For the text-containing cell, return its midpoint in (x, y) coordinate format. 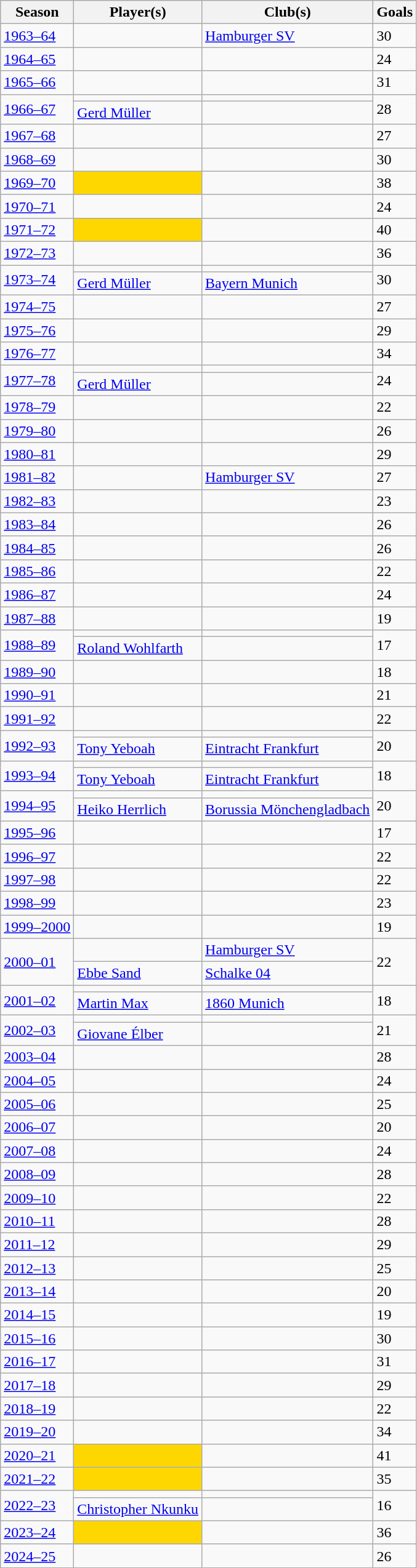
1991–92 (37, 719)
2012–13 (37, 1268)
2020–21 (37, 1455)
2008–09 (37, 1174)
1978–79 (37, 407)
1860 Munich (288, 1004)
1996–97 (37, 856)
Giovane Élber (138, 1034)
Schalke 04 (288, 974)
2011–12 (37, 1244)
2005–06 (37, 1104)
2018–19 (37, 1409)
1966–67 (37, 110)
1981–82 (37, 478)
35 (395, 1479)
2000–01 (37, 962)
2024–25 (37, 1556)
Christopher Nkunku (138, 1509)
Borussia Mönchengladbach (288, 809)
1963–64 (37, 36)
1983–84 (37, 524)
2009–10 (37, 1198)
Goals (395, 12)
Martin Max (138, 1004)
2004–05 (37, 1081)
1965–66 (37, 82)
2002–03 (37, 1030)
1993–94 (37, 775)
1969–70 (37, 183)
1986–87 (37, 594)
1975–76 (37, 330)
40 (395, 230)
Club(s) (288, 12)
1977–78 (37, 380)
2003–04 (37, 1057)
2021–22 (37, 1479)
2016–17 (37, 1362)
1964–65 (37, 59)
Ebbe Sand (138, 974)
2014–15 (37, 1315)
2023–24 (37, 1532)
2001–02 (37, 1001)
Bayern Munich (288, 284)
41 (395, 1455)
1971–72 (37, 230)
1989–90 (37, 672)
1988–89 (37, 645)
1994–95 (37, 806)
1985–86 (37, 571)
2013–14 (37, 1292)
1979–80 (37, 431)
1967–68 (37, 136)
1974–75 (37, 307)
1995–96 (37, 833)
Player(s) (138, 12)
1984–85 (37, 548)
16 (395, 1505)
1992–93 (37, 746)
1990–91 (37, 695)
2015–16 (37, 1338)
1968–69 (37, 159)
2007–08 (37, 1151)
38 (395, 183)
1982–83 (37, 501)
1997–98 (37, 879)
1999–2000 (37, 926)
1980–81 (37, 454)
2010–11 (37, 1221)
1998–99 (37, 903)
1972–73 (37, 253)
Season (37, 12)
1970–71 (37, 206)
2022–23 (37, 1505)
Roland Wohlfarth (138, 649)
Heiko Herrlich (138, 809)
1987–88 (37, 618)
1973–74 (37, 279)
2019–20 (37, 1432)
1976–77 (37, 354)
2017–18 (37, 1385)
2006–07 (37, 1127)
